From the cell containing the given text, extract its center point as (X, Y) coordinate. 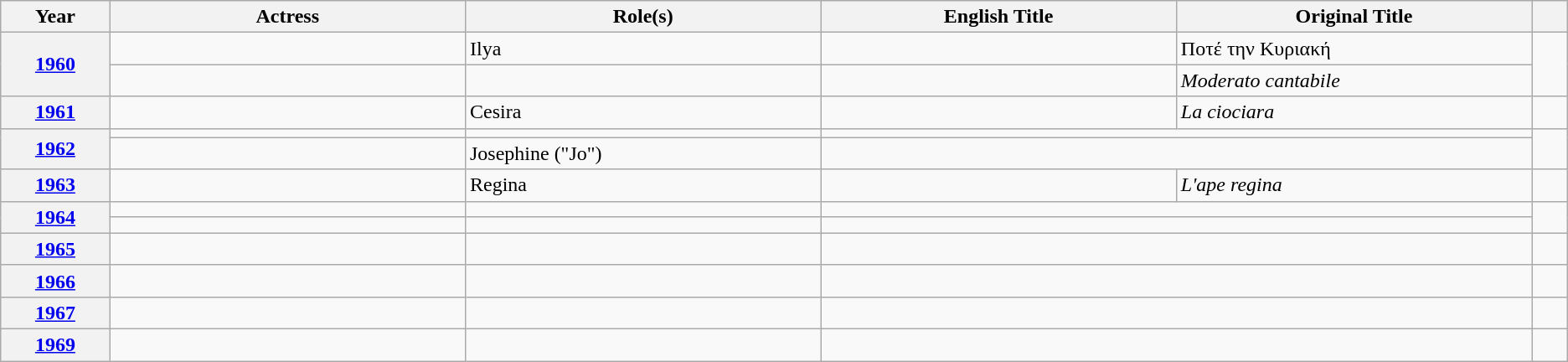
Actress (287, 17)
La ciociara (1354, 112)
Original Title (1354, 17)
1967 (55, 313)
Josephine ("Jo") (642, 153)
1962 (55, 149)
Ilya (642, 49)
Moderato cantabile (1354, 80)
1966 (55, 281)
English Title (998, 17)
Year (55, 17)
1964 (55, 217)
L'ape regina (1354, 185)
1963 (55, 185)
1969 (55, 344)
1961 (55, 112)
Cesira (642, 112)
Ποτέ την Κυριακή (1354, 49)
1960 (55, 65)
Role(s) (642, 17)
1965 (55, 249)
Regina (642, 185)
